Provide the (x, y) coordinate of the cell's center where the given text is located.  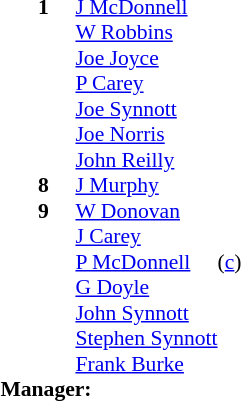
8 (57, 185)
J Murphy (146, 185)
Joe Joyce (146, 58)
W Robbins (146, 33)
Frank Burke (146, 364)
Stephen Synnott (146, 339)
W Donovan (146, 211)
Joe Norris (146, 135)
John Reilly (146, 160)
P McDonnell (146, 262)
Joe Synnott (146, 109)
G Doyle (146, 287)
John Synnott (146, 313)
J Carey (146, 237)
9 (57, 211)
P Carey (146, 83)
